Capture the cell that displays the provided text and extract its (X, Y) central coordinate. 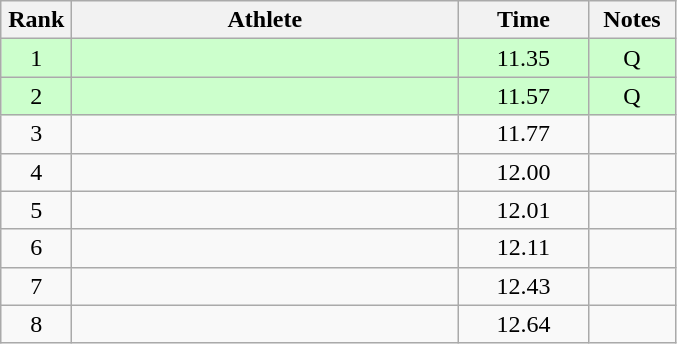
3 (36, 134)
11.35 (524, 58)
12.11 (524, 248)
11.57 (524, 96)
Athlete (265, 20)
6 (36, 248)
Time (524, 20)
Notes (632, 20)
12.00 (524, 172)
2 (36, 96)
1 (36, 58)
Rank (36, 20)
7 (36, 286)
8 (36, 324)
12.01 (524, 210)
4 (36, 172)
12.64 (524, 324)
12.43 (524, 286)
11.77 (524, 134)
5 (36, 210)
